Output the (X, Y) coordinate of the center of the cell containing the given text.  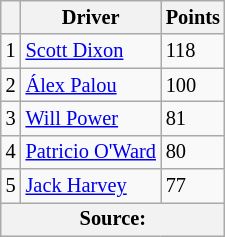
77 (193, 186)
5 (11, 186)
1 (11, 51)
2 (11, 85)
Álex Palou (91, 85)
Driver (91, 17)
Patricio O'Ward (91, 152)
100 (193, 85)
Scott Dixon (91, 51)
Jack Harvey (91, 186)
Will Power (91, 118)
Points (193, 17)
4 (11, 152)
Source: (113, 219)
3 (11, 118)
80 (193, 152)
118 (193, 51)
81 (193, 118)
